Capture the cell that displays the provided text and extract its [X, Y] central coordinate. 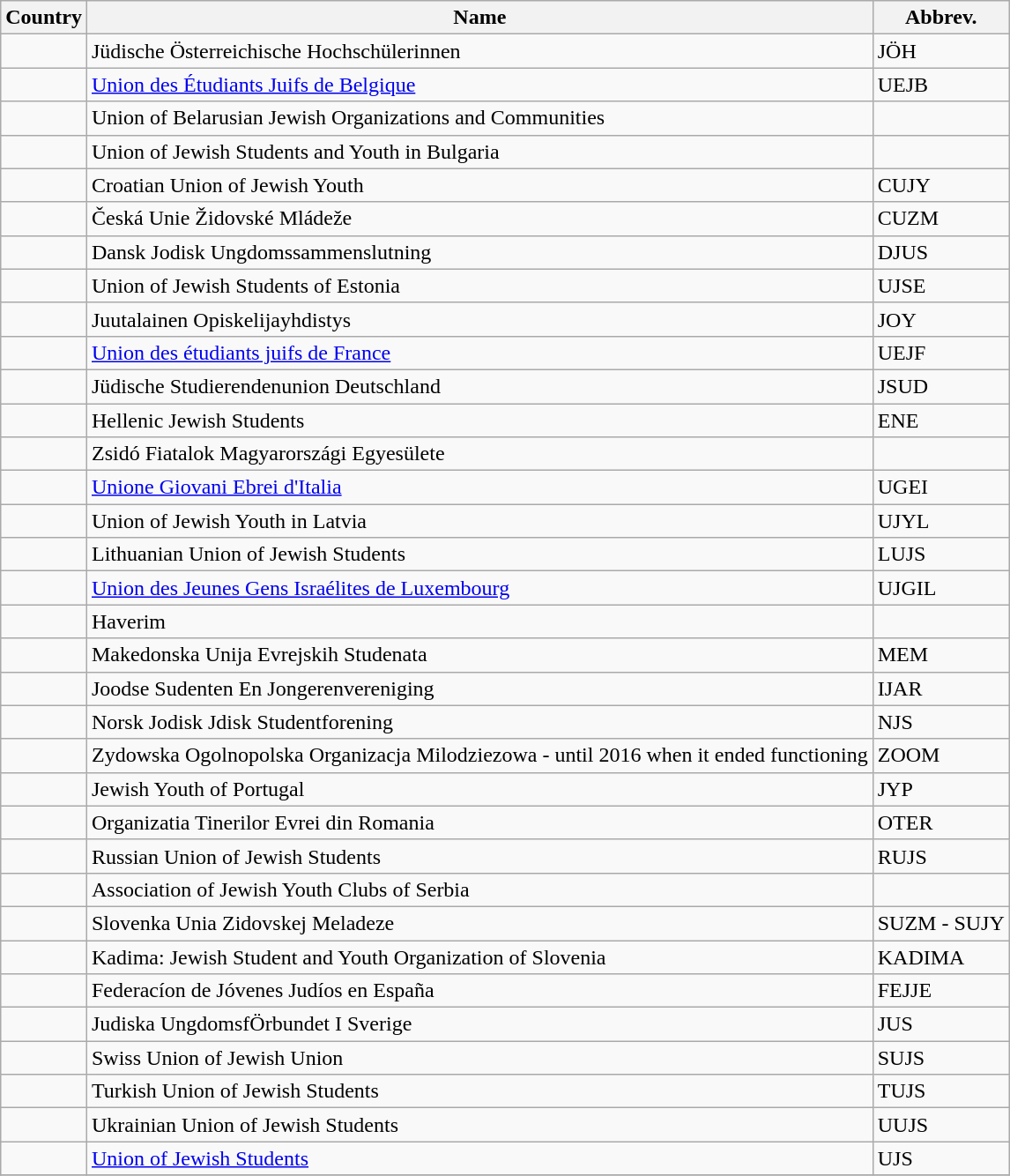
Hellenic Jewish Students [479, 421]
JSUD [941, 386]
CUZM [941, 219]
Union des Étudiants Juifs de Belgique [479, 85]
DJUS [941, 252]
Jewish Youth of Portugal [479, 789]
Jüdische Österreichische Hochschülerinnen [479, 51]
KADIMA [941, 956]
Union of Jewish Youth in Latvia [479, 521]
FEJJE [941, 991]
Kadima: Jewish Student and Youth Organization of Slovenia [479, 956]
UJYL [941, 521]
Union of Jewish Students of Estonia [479, 286]
UEJF [941, 353]
Makedonska Unija Evrejskih Studenata [479, 655]
JÖH [941, 51]
ZOOM [941, 755]
OTER [941, 822]
UJSE [941, 286]
Federacíon de Jóvenes Judíos en España [479, 991]
TUJS [941, 1091]
Union des Jeunes Gens Israélites de Luxembourg [479, 588]
IJAR [941, 688]
Joodse Sudenten En Jongerenvereniging [479, 688]
UGEI [941, 488]
Norsk Jodisk Jdisk Studentforening [479, 722]
JOY [941, 319]
SUZM - SUJY [941, 923]
Name [479, 18]
Russian Union of Jewish Students [479, 856]
Union des étudiants juifs de France [479, 353]
Union of Jewish Students and Youth in Bulgaria [479, 152]
Turkish Union of Jewish Students [479, 1091]
Unione Giovani Ebrei d'Italia [479, 488]
Country [44, 18]
ENE [941, 421]
Ukrainian Union of Jewish Students [479, 1125]
RUJS [941, 856]
Slovenka Unia Zidovskej Meladeze [479, 923]
Lithuanian Union of Jewish Students [479, 555]
NJS [941, 722]
UEJB [941, 85]
Union of Jewish Students [479, 1158]
UJGIL [941, 588]
Zydowska Ogolnopolska Organizacja Milodziezowa - until 2016 when it ended functioning [479, 755]
Jüdische Studierendenunion Deutschland [479, 386]
MEM [941, 655]
Haverim [479, 621]
SUJS [941, 1058]
Dansk Jodisk Ungdomssammenslutning [479, 252]
JUS [941, 1024]
Croatian Union of Jewish Youth [479, 185]
UUJS [941, 1125]
JYP [941, 789]
Association of Jewish Youth Clubs of Serbia [479, 889]
CUJY [941, 185]
Judiska UngdomsfÖrbundet I Sverige [479, 1024]
LUJS [941, 555]
Organizatia Tinerilor Evrei din Romania [479, 822]
Swiss Union of Jewish Union [479, 1058]
Juutalainen Opiskelijayhdistys [479, 319]
UJS [941, 1158]
Česká Unie Židovské Mládeže [479, 219]
Abbrev. [941, 18]
Zsidó Fiatalok Magyarországi Egyesülete [479, 454]
Union of Belarusian Jewish Organizations and Communities [479, 118]
